Provide the (x, y) coordinate of the cell's center where the given text is located.  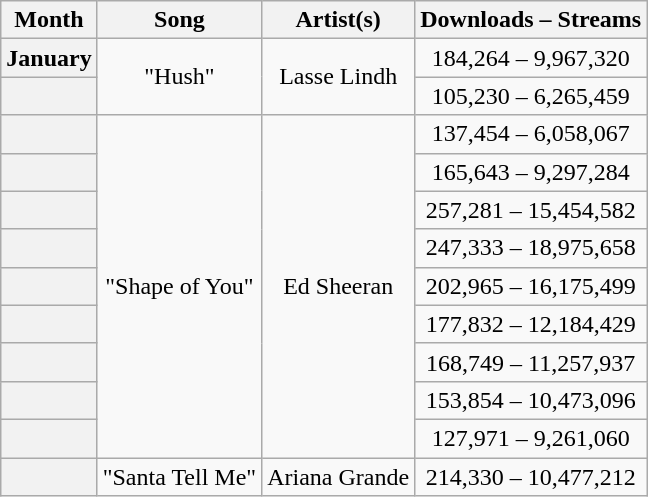
"Shape of You" (180, 286)
202,965 – 16,175,499 (531, 286)
Artist(s) (338, 20)
Ariana Grande (338, 477)
137,454 – 6,058,067 (531, 134)
Lasse Lindh (338, 77)
105,230 – 6,265,459 (531, 96)
165,643 – 9,297,284 (531, 172)
Song (180, 20)
January (49, 58)
Downloads – Streams (531, 20)
"Santa Tell Me" (180, 477)
Ed Sheeran (338, 286)
247,333 – 18,975,658 (531, 248)
127,971 – 9,261,060 (531, 438)
177,832 – 12,184,429 (531, 324)
Month (49, 20)
153,854 – 10,473,096 (531, 400)
"Hush" (180, 77)
184,264 – 9,967,320 (531, 58)
214,330 – 10,477,212 (531, 477)
257,281 – 15,454,582 (531, 210)
168,749 – 11,257,937 (531, 362)
